Search for the cell housing the specified text and yield its [x, y] center coordinate. 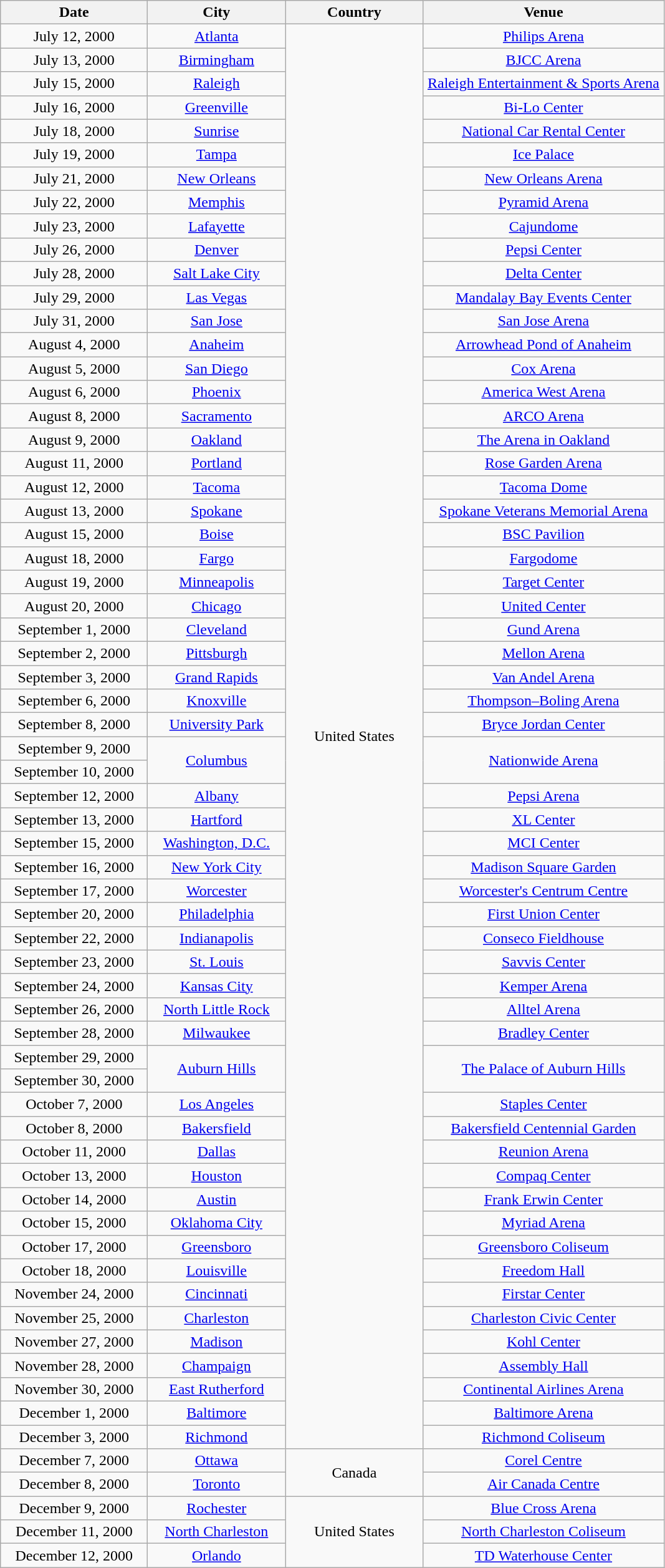
Charleston [217, 1318]
Hartford [217, 820]
North Charleston [217, 1532]
National Car Rental Center [543, 131]
August 9, 2000 [74, 440]
San Jose Arena [543, 321]
September 24, 2000 [74, 985]
December 8, 2000 [74, 1484]
August 18, 2000 [74, 558]
Cajundome [543, 226]
July 18, 2000 [74, 131]
BSC Pavilion [543, 535]
New York City [217, 867]
July 13, 2000 [74, 60]
Canada [354, 1473]
September 23, 2000 [74, 962]
July 28, 2000 [74, 273]
San Diego [217, 369]
Las Vegas [217, 298]
North Charleston Coliseum [543, 1532]
North Little Rock [217, 1009]
Kansas City [217, 985]
October 13, 2000 [74, 1176]
August 8, 2000 [74, 416]
Blue Cross Arena [543, 1508]
Memphis [217, 202]
September 28, 2000 [74, 1033]
Atlanta [217, 36]
Cincinnati [217, 1294]
New Orleans Arena [543, 178]
Milwaukee [217, 1033]
Austin [217, 1199]
July 22, 2000 [74, 202]
July 26, 2000 [74, 249]
Reunion Arena [543, 1152]
Chicago [217, 606]
San Jose [217, 321]
Target Center [543, 582]
Corel Centre [543, 1461]
Champaign [217, 1365]
New Orleans [217, 178]
Bi-Lo Center [543, 107]
July 12, 2000 [74, 36]
October 15, 2000 [74, 1223]
Firstar Center [543, 1294]
September 8, 2000 [74, 725]
Louisville [217, 1270]
Kohl Center [543, 1342]
TD Waterhouse Center [543, 1556]
Worcester's Centrum Centre [543, 891]
October 18, 2000 [74, 1270]
July 21, 2000 [74, 178]
November 28, 2000 [74, 1365]
Baltimore Arena [543, 1413]
September 26, 2000 [74, 1009]
Mandalay Bay Events Center [543, 298]
September 12, 2000 [74, 796]
Oklahoma City [217, 1223]
Thompson–Boling Arena [543, 701]
Fargodome [543, 558]
Greensboro Coliseum [543, 1247]
Greensboro [217, 1247]
December 11, 2000 [74, 1532]
Spokane [217, 511]
July 15, 2000 [74, 84]
Gund Arena [543, 629]
August 5, 2000 [74, 369]
Frank Erwin Center [543, 1199]
November 27, 2000 [74, 1342]
Bryce Jordan Center [543, 725]
Pepsi Center [543, 249]
Denver [217, 249]
Oakland [217, 440]
Grand Rapids [217, 677]
September 15, 2000 [74, 843]
Mellon Arena [543, 653]
Continental Airlines Arena [543, 1389]
Pittsburgh [217, 653]
Cox Arena [543, 369]
Ottawa [217, 1461]
July 16, 2000 [74, 107]
Kemper Arena [543, 985]
Tacoma Dome [543, 487]
Los Angeles [217, 1105]
Arrowhead Pond of Anaheim [543, 345]
Columbus [217, 760]
August 20, 2000 [74, 606]
Tacoma [217, 487]
Phoenix [217, 392]
September 20, 2000 [74, 914]
September 2, 2000 [74, 653]
Compaq Center [543, 1176]
July 29, 2000 [74, 298]
Bakersfield [217, 1128]
Dallas [217, 1152]
Madison Square Garden [543, 867]
City [217, 12]
Worcester [217, 891]
First Union Center [543, 914]
XL Center [543, 820]
Country [354, 12]
Bradley Center [543, 1033]
August 19, 2000 [74, 582]
Richmond Coliseum [543, 1436]
Lafayette [217, 226]
Raleigh Entertainment & Sports Arena [543, 84]
Salt Lake City [217, 273]
Richmond [217, 1436]
Assembly Hall [543, 1365]
December 7, 2000 [74, 1461]
August 13, 2000 [74, 511]
July 23, 2000 [74, 226]
The Arena in Oakland [543, 440]
September 22, 2000 [74, 938]
October 11, 2000 [74, 1152]
November 25, 2000 [74, 1318]
Bakersfield Centennial Garden [543, 1128]
Cleveland [217, 629]
Van Andel Arena [543, 677]
September 30, 2000 [74, 1081]
August 4, 2000 [74, 345]
Sacramento [217, 416]
Pepsi Arena [543, 796]
Tampa [217, 155]
Alltel Arena [543, 1009]
Conseco Fieldhouse [543, 938]
Date [74, 12]
September 13, 2000 [74, 820]
Auburn Hills [217, 1069]
Birmingham [217, 60]
Spokane Veterans Memorial Arena [543, 511]
MCI Center [543, 843]
August 6, 2000 [74, 392]
Portland [217, 463]
September 10, 2000 [74, 772]
August 15, 2000 [74, 535]
BJCC Arena [543, 60]
Washington, D.C. [217, 843]
Charleston Civic Center [543, 1318]
September 16, 2000 [74, 867]
Savvis Center [543, 962]
Toronto [217, 1484]
September 17, 2000 [74, 891]
December 3, 2000 [74, 1436]
Venue [543, 12]
Raleigh [217, 84]
August 11, 2000 [74, 463]
December 9, 2000 [74, 1508]
Orlando [217, 1556]
Air Canada Centre [543, 1484]
Philips Arena [543, 36]
Pyramid Arena [543, 202]
October 17, 2000 [74, 1247]
Rochester [217, 1508]
Philadelphia [217, 914]
United Center [543, 606]
September 6, 2000 [74, 701]
The Palace of Auburn Hills [543, 1069]
Indianapolis [217, 938]
October 8, 2000 [74, 1128]
Freedom Hall [543, 1270]
December 12, 2000 [74, 1556]
Staples Center [543, 1105]
Myriad Arena [543, 1223]
August 12, 2000 [74, 487]
Anaheim [217, 345]
Minneapolis [217, 582]
July 19, 2000 [74, 155]
Sunrise [217, 131]
Nationwide Arena [543, 760]
Madison [217, 1342]
September 9, 2000 [74, 748]
Albany [217, 796]
Ice Palace [543, 155]
East Rutherford [217, 1389]
Houston [217, 1176]
Boise [217, 535]
October 7, 2000 [74, 1105]
October 14, 2000 [74, 1199]
University Park [217, 725]
December 1, 2000 [74, 1413]
September 1, 2000 [74, 629]
Greenville [217, 107]
Delta Center [543, 273]
September 29, 2000 [74, 1057]
America West Arena [543, 392]
St. Louis [217, 962]
Fargo [217, 558]
November 24, 2000 [74, 1294]
ARCO Arena [543, 416]
Rose Garden Arena [543, 463]
November 30, 2000 [74, 1389]
Knoxville [217, 701]
September 3, 2000 [74, 677]
July 31, 2000 [74, 321]
Baltimore [217, 1413]
